Provide the [x, y] coordinate of the cell's center where the given text is located.  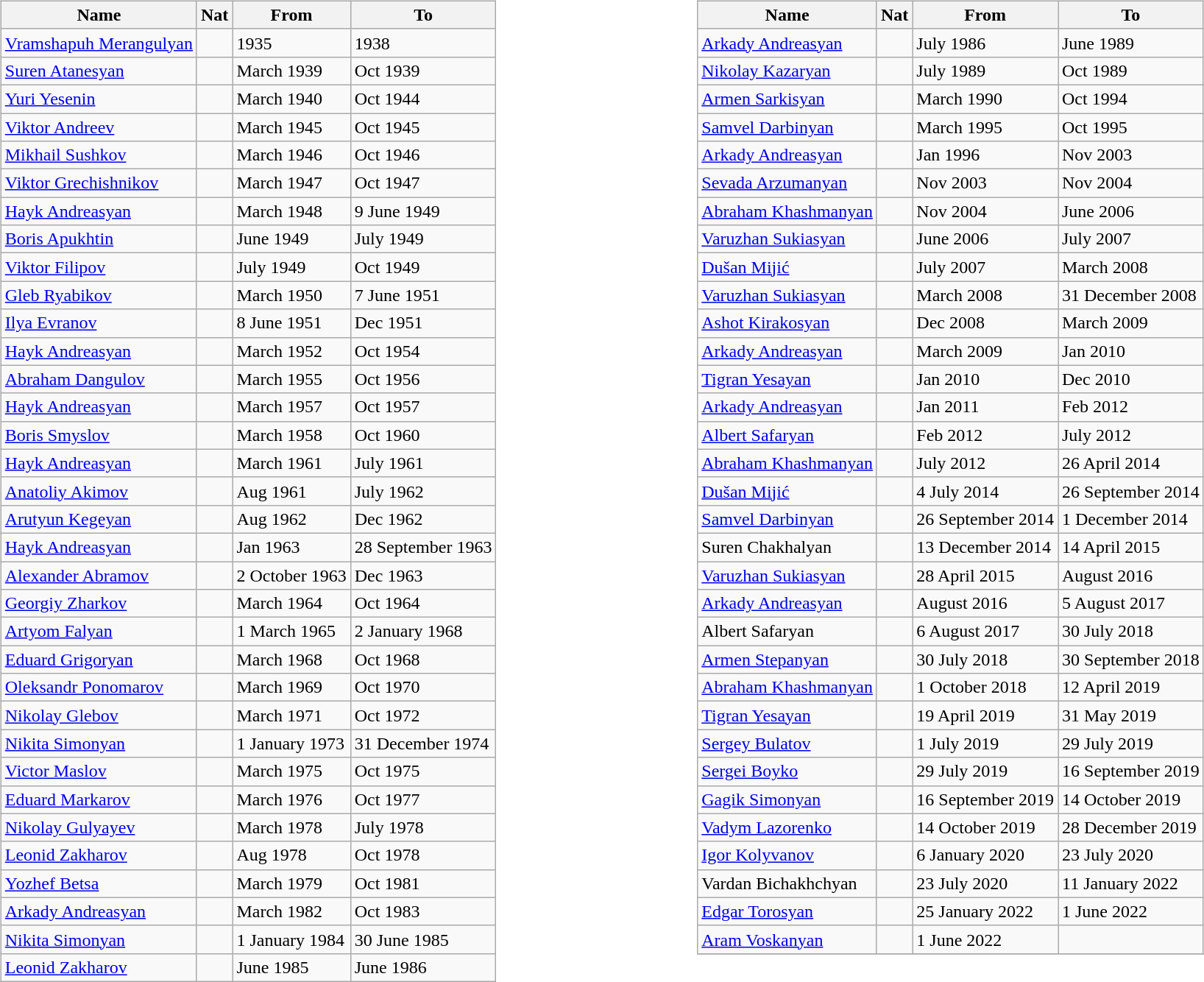
Anatoliy Akimov [99, 491]
1 January 1984 [291, 939]
Jan 1996 [985, 155]
Oleksandr Ponomarov [99, 688]
Eduard Grigoryan [99, 660]
8 June 1951 [291, 323]
Viktor Grechishnikov [99, 183]
Oct 1960 [423, 435]
March 1978 [291, 827]
31 December 1974 [423, 743]
Oct 1939 [423, 71]
Oct 1947 [423, 183]
March 1945 [291, 127]
Ashot Kirakosyan [787, 323]
Oct 1946 [423, 155]
Aug 1978 [291, 855]
Yozhef Betsa [99, 883]
Oct 1972 [423, 716]
Mikhail Sushkov [99, 155]
Boris Smyslov [99, 435]
Viktor Andreev [99, 127]
March 1964 [291, 604]
Boris Apukhtin [99, 239]
31 December 2008 [1131, 295]
March 1948 [291, 211]
March 1946 [291, 155]
July 1989 [985, 71]
Alexander Abramov [99, 575]
June 1989 [1131, 43]
Sergey Bulatov [787, 743]
March 1976 [291, 799]
March 1958 [291, 435]
1 October 2018 [985, 688]
Vardan Bichakhchyan [787, 883]
Dec 2010 [1131, 379]
Edgar Torosyan [787, 911]
Oct 1983 [423, 911]
14 April 2015 [1131, 547]
March 1982 [291, 911]
Abraham Dangulov [99, 379]
Armen Sarkisyan [787, 99]
March 1950 [291, 295]
Oct 1949 [423, 267]
9 June 1949 [423, 211]
Oct 1995 [1131, 127]
4 July 2014 [985, 491]
Oct 1944 [423, 99]
5 August 2017 [1131, 604]
Oct 1981 [423, 883]
28 December 2019 [1131, 827]
28 April 2015 [985, 575]
July 1986 [985, 43]
Oct 1957 [423, 407]
Oct 1956 [423, 379]
Oct 1964 [423, 604]
Gleb Ryabikov [99, 295]
Arutyun Kegeyan [99, 519]
Gagik Simonyan [787, 799]
Oct 1968 [423, 660]
6 August 2017 [985, 632]
Aram Voskanyan [787, 939]
Yuri Yesenin [99, 99]
Oct 1945 [423, 127]
March 1968 [291, 660]
Igor Kolyvanov [787, 855]
1 March 1965 [291, 632]
Dec 2008 [985, 323]
Dec 1963 [423, 575]
Oct 1978 [423, 855]
Nikolay Glebov [99, 716]
Georgiy Zharkov [99, 604]
31 May 2019 [1131, 716]
Nikolay Kazaryan [787, 71]
Dec 1951 [423, 323]
Dec 1962 [423, 519]
25 January 2022 [985, 911]
July 1978 [423, 827]
Victor Maslov [99, 771]
Eduard Markarov [99, 799]
Suren Atanesyan [99, 71]
Oct 1970 [423, 688]
Jan 2011 [985, 407]
1 July 2019 [985, 743]
July 1961 [423, 463]
Vramshapuh Merangulyan [99, 43]
Sergei Boyko [787, 771]
30 September 2018 [1131, 660]
1 January 1973 [291, 743]
1938 [423, 43]
Suren Chakhalyan [787, 547]
Aug 1961 [291, 491]
28 September 1963 [423, 547]
Jan 1963 [291, 547]
March 1940 [291, 99]
Oct 1977 [423, 799]
March 1939 [291, 71]
March 1957 [291, 407]
30 June 1985 [423, 939]
2 October 1963 [291, 575]
March 1969 [291, 688]
Vadym Lazorenko [787, 827]
Aug 1962 [291, 519]
March 1971 [291, 716]
Sevada Arzumanyan [787, 183]
June 1985 [291, 967]
1935 [291, 43]
March 1995 [985, 127]
11 January 2022 [1131, 883]
Artyom Falyan [99, 632]
March 1961 [291, 463]
13 December 2014 [985, 547]
June 1949 [291, 239]
March 1952 [291, 351]
July 1962 [423, 491]
Oct 1989 [1131, 71]
12 April 2019 [1131, 688]
1 December 2014 [1131, 519]
March 1947 [291, 183]
7 June 1951 [423, 295]
19 April 2019 [985, 716]
June 1986 [423, 967]
Ilya Evranov [99, 323]
26 April 2014 [1131, 463]
2 January 1968 [423, 632]
March 1990 [985, 99]
March 1955 [291, 379]
Oct 1954 [423, 351]
6 January 2020 [985, 855]
Nikolay Gulyayev [99, 827]
Viktor Filipov [99, 267]
Oct 1975 [423, 771]
March 1975 [291, 771]
March 1979 [291, 883]
Armen Stepanyan [787, 660]
Oct 1994 [1131, 99]
